Search for the cell housing the specified text and yield its [X, Y] center coordinate. 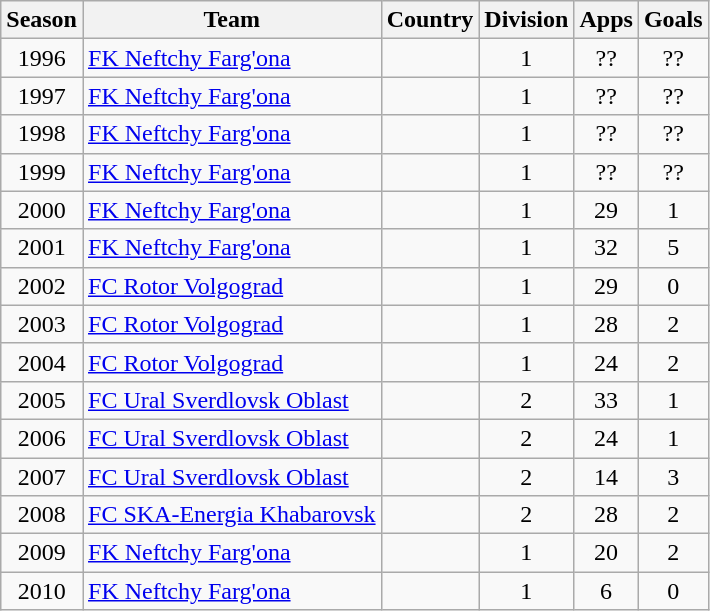
1998 [42, 134]
3 [673, 477]
FC SKA-Energia Khabarovsk [232, 515]
2006 [42, 438]
2008 [42, 515]
33 [606, 400]
14 [606, 477]
2009 [42, 553]
6 [606, 591]
1996 [42, 58]
Country [430, 20]
2001 [42, 248]
2010 [42, 591]
2004 [42, 362]
Team [232, 20]
32 [606, 248]
5 [673, 248]
2007 [42, 477]
20 [606, 553]
Apps [606, 20]
1999 [42, 172]
2003 [42, 324]
1997 [42, 96]
Season [42, 20]
2002 [42, 286]
2000 [42, 210]
Goals [673, 20]
2005 [42, 400]
Division [526, 20]
